Find where the given text appears and provide that cell's center as (x, y) coordinate. 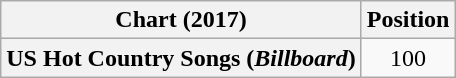
Position (408, 20)
Chart (2017) (181, 20)
US Hot Country Songs (Billboard) (181, 58)
100 (408, 58)
